Extract the [X, Y] coordinate from the center of the cell holding the provided text.  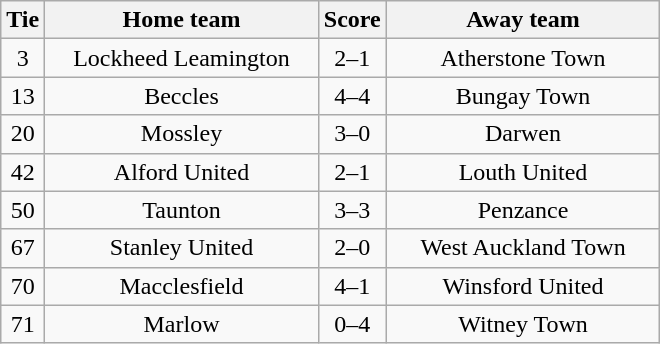
Lockheed Leamington [182, 58]
3–0 [352, 134]
50 [23, 210]
Taunton [182, 210]
2–0 [352, 248]
Alford United [182, 172]
Beccles [182, 96]
Penzance [523, 210]
70 [23, 286]
4–1 [352, 286]
Stanley United [182, 248]
Tie [23, 20]
3 [23, 58]
3–3 [352, 210]
Louth United [523, 172]
West Auckland Town [523, 248]
71 [23, 324]
Darwen [523, 134]
Macclesfield [182, 286]
Winsford United [523, 286]
Home team [182, 20]
67 [23, 248]
0–4 [352, 324]
Witney Town [523, 324]
20 [23, 134]
Score [352, 20]
42 [23, 172]
13 [23, 96]
Mossley [182, 134]
Atherstone Town [523, 58]
Away team [523, 20]
Bungay Town [523, 96]
4–4 [352, 96]
Marlow [182, 324]
